Extract the (X, Y) coordinate from the center of the cell holding the provided text.  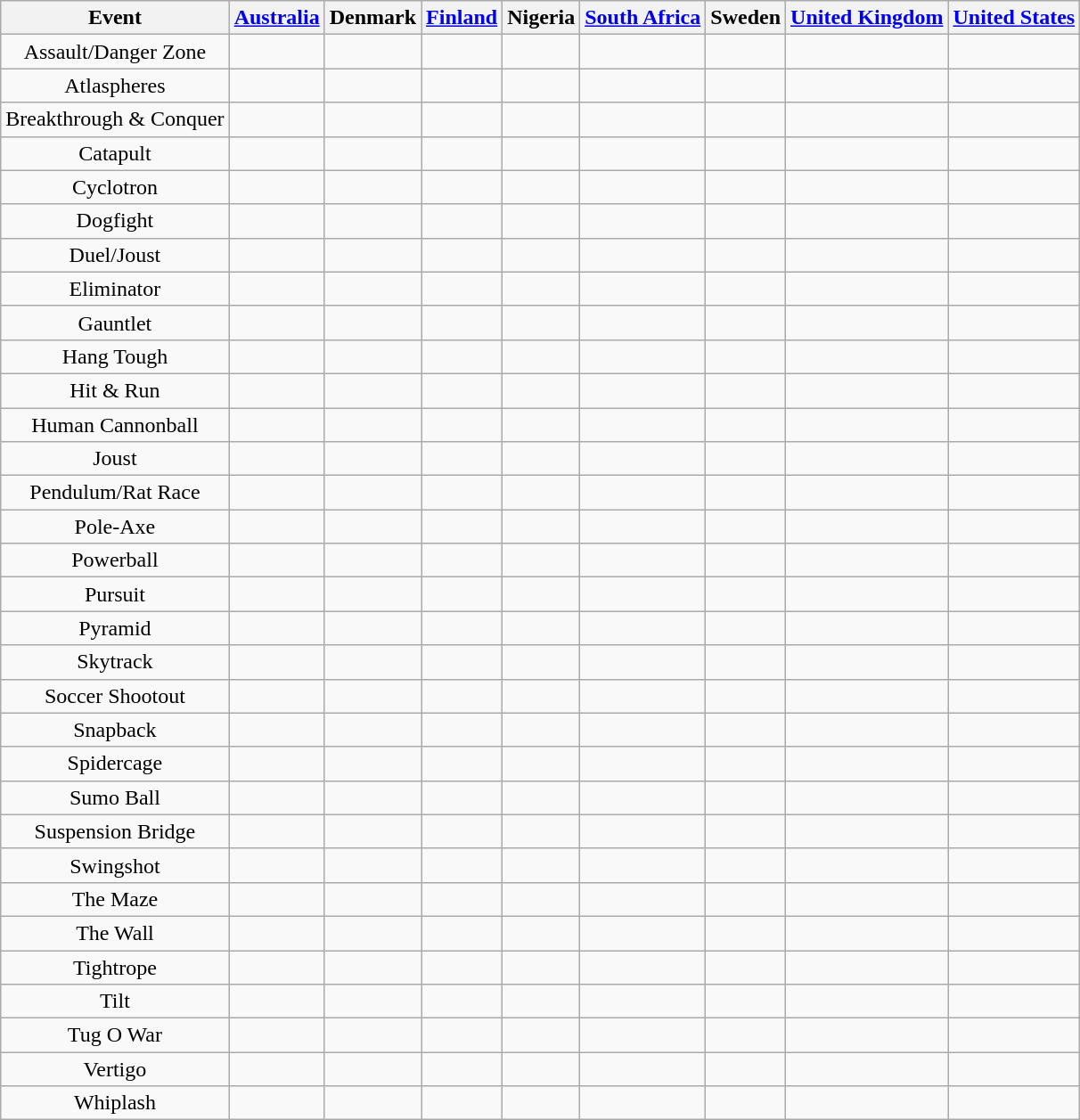
Finland (462, 18)
Event (115, 18)
South Africa (643, 18)
Assault/Danger Zone (115, 52)
Skytrack (115, 662)
Australia (276, 18)
Dogfight (115, 221)
Catapult (115, 153)
United Kingdom (867, 18)
Spidercage (115, 764)
Pole-Axe (115, 527)
Breakthrough & Conquer (115, 119)
Sumo Ball (115, 797)
Swingshot (115, 865)
Pursuit (115, 594)
The Wall (115, 933)
Whiplash (115, 1103)
Eliminator (115, 289)
Tightrope (115, 967)
United States (1014, 18)
Duel/Joust (115, 255)
Human Cannonball (115, 425)
Joust (115, 459)
Hang Tough (115, 356)
Cyclotron (115, 187)
Tug O War (115, 1035)
Tilt (115, 1001)
Suspension Bridge (115, 831)
Soccer Shootout (115, 696)
Denmark (372, 18)
Powerball (115, 560)
Pyramid (115, 628)
Vertigo (115, 1069)
Gauntlet (115, 323)
Snapback (115, 730)
Pendulum/Rat Race (115, 493)
Sweden (746, 18)
Hit & Run (115, 390)
The Maze (115, 899)
Nigeria (542, 18)
Atlaspheres (115, 86)
